Identify which cell holds the provided text, then report its [X, Y] central coordinate. 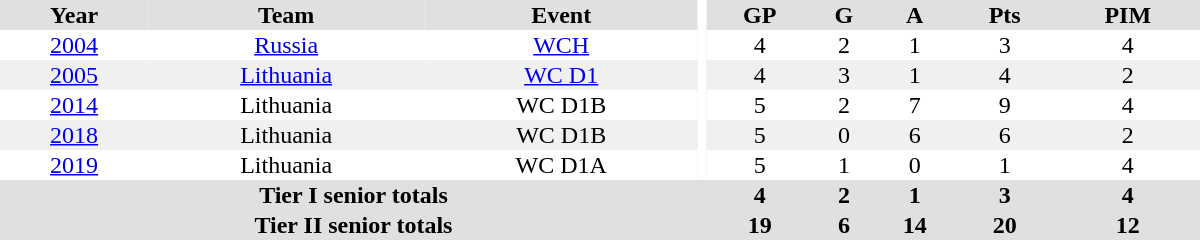
Year [74, 15]
WC D1 [561, 75]
20 [1005, 225]
Team [286, 15]
Tier II senior totals [354, 225]
2019 [74, 165]
9 [1005, 105]
2005 [74, 75]
G [844, 15]
7 [914, 105]
GP [760, 15]
Tier I senior totals [354, 195]
2018 [74, 135]
14 [914, 225]
2004 [74, 45]
19 [760, 225]
Russia [286, 45]
Event [561, 15]
2014 [74, 105]
PIM [1128, 15]
WCH [561, 45]
Pts [1005, 15]
WC D1A [561, 165]
A [914, 15]
12 [1128, 225]
